For the text-containing cell, return its midpoint in (x, y) coordinate format. 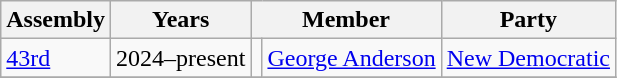
New Democratic (528, 58)
43rd (56, 58)
George Anderson (352, 58)
Years (180, 20)
Member (346, 20)
Assembly (56, 20)
Party (528, 20)
2024–present (180, 58)
